Identify which cell holds the provided text, then report its (X, Y) central coordinate. 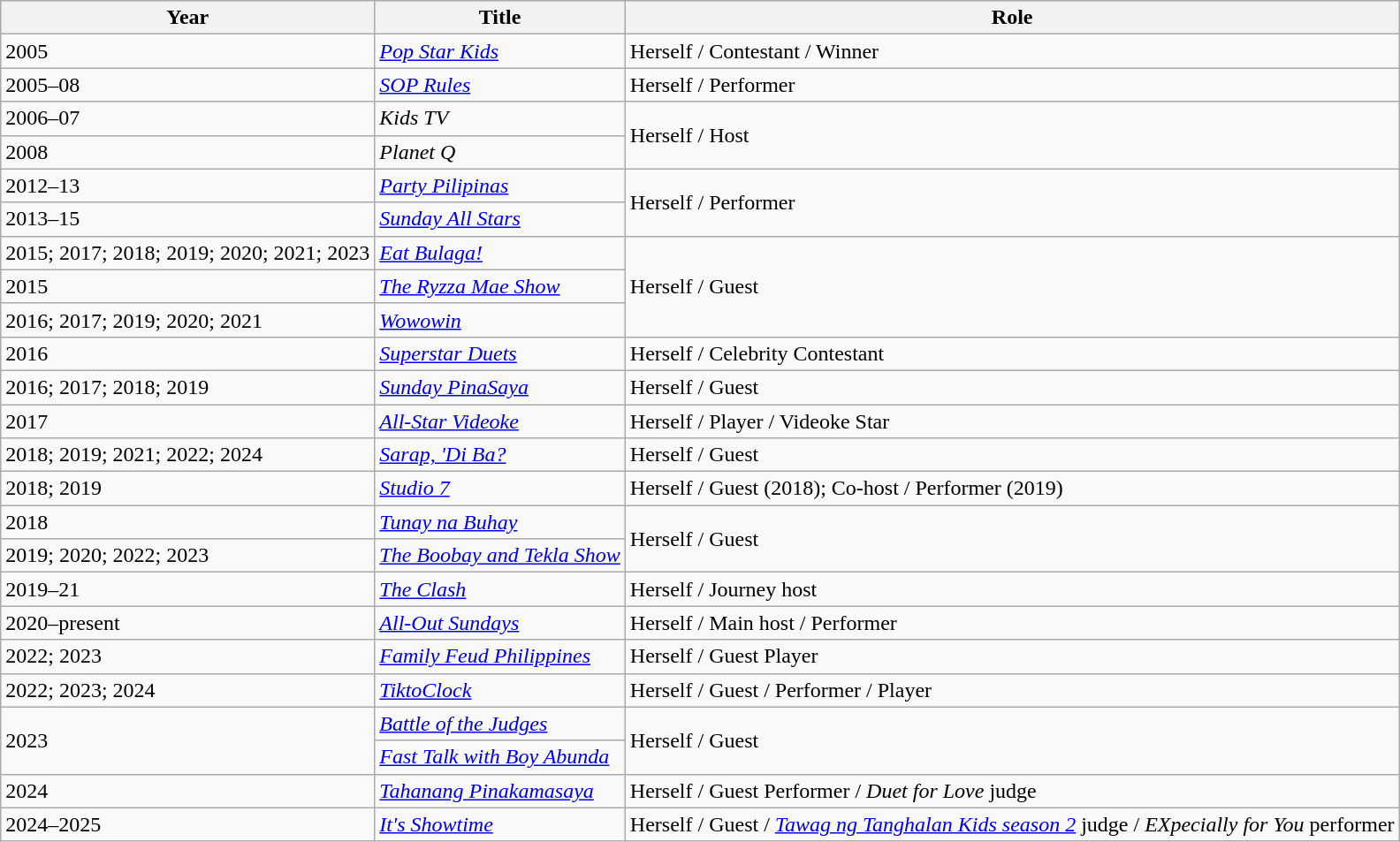
2024 (187, 791)
2016; 2017; 2019; 2020; 2021 (187, 320)
2015 (187, 286)
Pop Star Kids (500, 51)
All-Out Sundays (500, 623)
2018; 2019; 2021; 2022; 2024 (187, 455)
Title (500, 18)
Planet Q (500, 152)
Sunday All Stars (500, 219)
Herself / Main host / Performer (1012, 623)
Herself / Guest / Tawag ng Tanghalan Kids season 2 judge / EXpecially for You performer (1012, 824)
Studio 7 (500, 489)
Sunday PinaSaya (500, 387)
Herself / Celebrity Contestant (1012, 353)
2005 (187, 51)
Herself / Guest Performer / Duet for Love judge (1012, 791)
2023 (187, 740)
Herself / Guest Player (1012, 656)
Tahanang Pinakamasaya (500, 791)
The Ryzza Mae Show (500, 286)
2017 (187, 421)
Eat Bulaga! (500, 253)
Family Feud Philippines (500, 656)
2006–07 (187, 118)
SOP Rules (500, 85)
The Boobay and Tekla Show (500, 556)
Herself / Host (1012, 135)
2018; 2019 (187, 489)
Herself / Journey host (1012, 589)
Kids TV (500, 118)
2020–present (187, 623)
2016 (187, 353)
Battle of the Judges (500, 724)
Party Pilipinas (500, 186)
Wowowin (500, 320)
Role (1012, 18)
2016; 2017; 2018; 2019 (187, 387)
Herself / Guest (2018); Co-host / Performer (2019) (1012, 489)
2018 (187, 522)
Superstar Duets (500, 353)
2005–08 (187, 85)
Herself / Player / Videoke Star (1012, 421)
Tunay na Buhay (500, 522)
2019–21 (187, 589)
2013–15 (187, 219)
2019; 2020; 2022; 2023 (187, 556)
All-Star Videoke (500, 421)
Herself / Guest / Performer / Player (1012, 690)
Herself / Contestant / Winner (1012, 51)
2008 (187, 152)
Fast Talk with Boy Abunda (500, 757)
2024–2025 (187, 824)
The Clash (500, 589)
2015; 2017; 2018; 2019; 2020; 2021; 2023 (187, 253)
2012–13 (187, 186)
Year (187, 18)
It's Showtime (500, 824)
Sarap, 'Di Ba? (500, 455)
2022; 2023; 2024 (187, 690)
2022; 2023 (187, 656)
TiktoClock (500, 690)
